For the text-containing cell, return its midpoint in (X, Y) coordinate format. 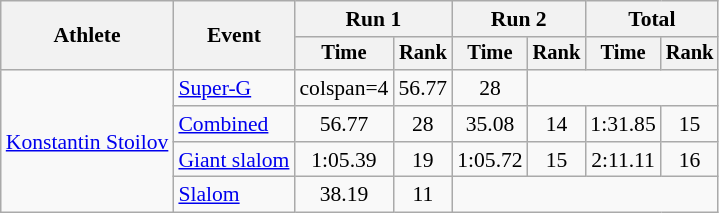
16 (690, 160)
35.08 (490, 124)
2:11.11 (622, 160)
1:31.85 (622, 124)
1:05.39 (344, 160)
Super-G (234, 88)
38.19 (344, 195)
colspan=4 (344, 88)
Giant slalom (234, 160)
Konstantin Stoilov (88, 141)
Run 2 (518, 19)
Total (652, 19)
Combined (234, 124)
14 (557, 124)
1:05.72 (490, 160)
Slalom (234, 195)
Event (234, 36)
11 (422, 195)
19 (422, 160)
Athlete (88, 36)
Run 1 (373, 19)
